Pinpoint the cell where the given text exists, returning its [x, y] midpoint coordinate. 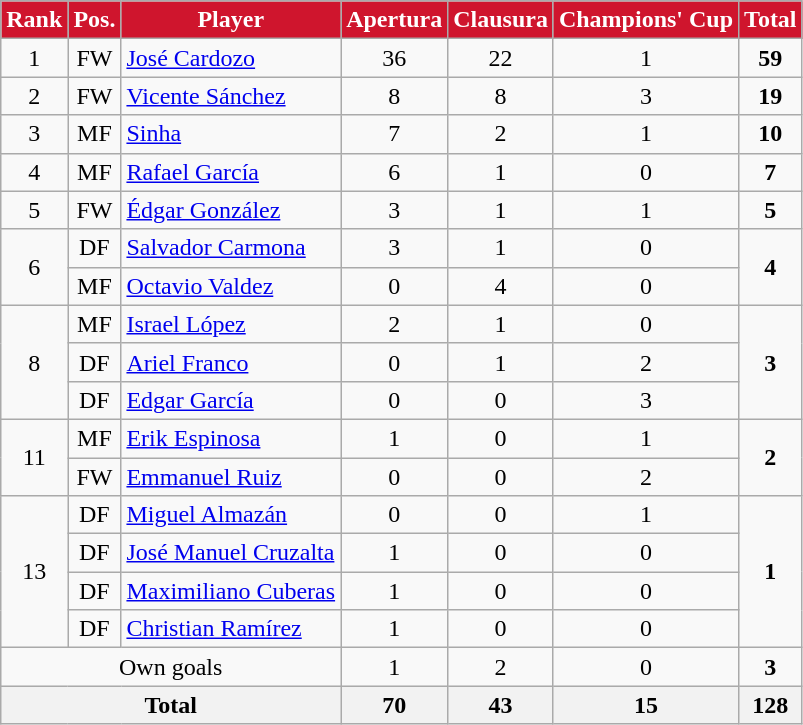
Octavio Valdez [231, 286]
Ariel Franco [231, 362]
Apertura [394, 20]
Player [231, 20]
15 [646, 705]
128 [771, 705]
Israel López [231, 324]
13 [34, 572]
Sinha [231, 134]
Rafael García [231, 172]
Rank [34, 20]
Maximiliano Cuberas [231, 591]
19 [771, 96]
10 [771, 134]
José Manuel Cruzalta [231, 553]
Édgar González [231, 210]
59 [771, 58]
11 [34, 457]
Pos. [94, 20]
Christian Ramírez [231, 629]
Clausura [501, 20]
Salvador Carmona [231, 248]
Edgar García [231, 400]
Miguel Almazán [231, 515]
22 [501, 58]
Own goals [171, 667]
Emmanuel Ruiz [231, 477]
43 [501, 705]
Erik Espinosa [231, 438]
70 [394, 705]
Champions' Cup [646, 20]
36 [394, 58]
Vicente Sánchez [231, 96]
José Cardozo [231, 58]
